Pinpoint the cell where the given text exists, returning its (X, Y) midpoint coordinate. 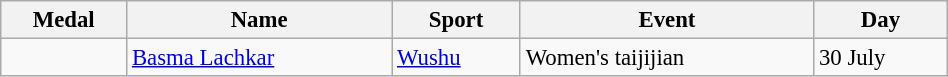
Basma Lachkar (260, 58)
Women's taijijian (666, 58)
30 July (881, 58)
Sport (456, 20)
Medal (64, 20)
Wushu (456, 58)
Name (260, 20)
Event (666, 20)
Day (881, 20)
